Pinpoint the cell where the given text exists, returning its (X, Y) midpoint coordinate. 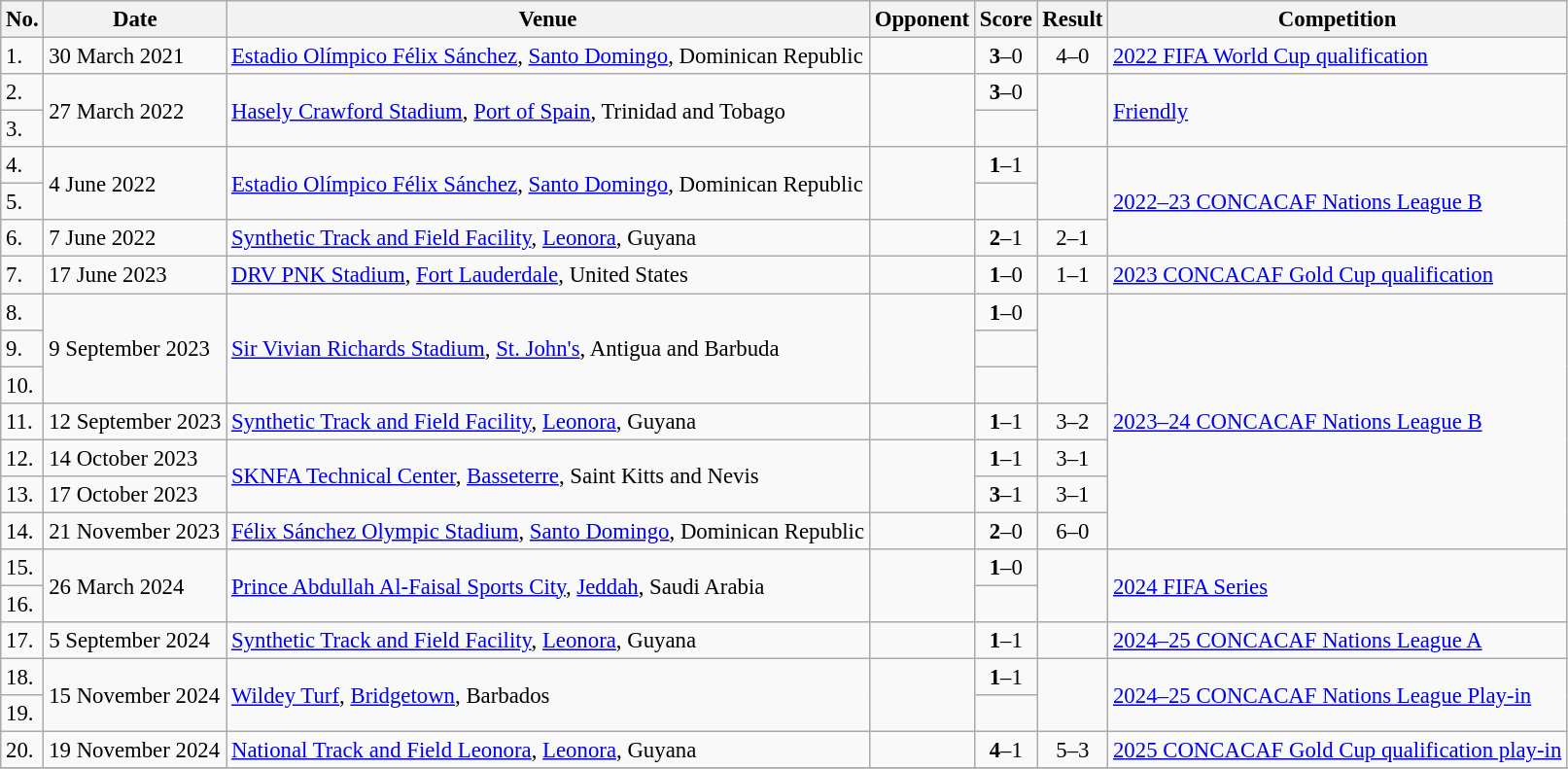
15. (22, 568)
19 November 2024 (135, 751)
Félix Sánchez Olympic Stadium, Santo Domingo, Dominican Republic (548, 531)
Result (1073, 19)
16. (22, 604)
20. (22, 751)
Venue (548, 19)
7. (22, 275)
5 September 2024 (135, 641)
5. (22, 202)
6. (22, 238)
4–1 (1005, 751)
18. (22, 678)
27 March 2022 (135, 111)
Friendly (1338, 111)
7 June 2022 (135, 238)
12 September 2023 (135, 421)
11. (22, 421)
Sir Vivian Richards Stadium, St. John's, Antigua and Barbuda (548, 348)
Opponent (922, 19)
14. (22, 531)
8. (22, 312)
2022 FIFA World Cup qualification (1338, 56)
1. (22, 56)
Competition (1338, 19)
4 June 2022 (135, 183)
3–2 (1073, 421)
12. (22, 458)
17 June 2023 (135, 275)
15 November 2024 (135, 696)
9 September 2023 (135, 348)
2023–24 CONCACAF Nations League B (1338, 422)
2023 CONCACAF Gold Cup qualification (1338, 275)
13. (22, 495)
2024–25 CONCACAF Nations League A (1338, 641)
9. (22, 348)
2024 FIFA Series (1338, 585)
2024–25 CONCACAF Nations League Play-in (1338, 696)
21 November 2023 (135, 531)
DRV PNK Stadium, Fort Lauderdale, United States (548, 275)
26 March 2024 (135, 585)
Date (135, 19)
2. (22, 92)
4. (22, 165)
14 October 2023 (135, 458)
5–3 (1073, 751)
4–0 (1073, 56)
SKNFA Technical Center, Basseterre, Saint Kitts and Nevis (548, 476)
10. (22, 385)
2022–23 CONCACAF Nations League B (1338, 202)
Wildey Turf, Bridgetown, Barbados (548, 696)
30 March 2021 (135, 56)
3. (22, 129)
2025 CONCACAF Gold Cup qualification play-in (1338, 751)
19. (22, 714)
National Track and Field Leonora, Leonora, Guyana (548, 751)
2–0 (1005, 531)
17 October 2023 (135, 495)
Hasely Crawford Stadium, Port of Spain, Trinidad and Tobago (548, 111)
Score (1005, 19)
17. (22, 641)
No. (22, 19)
6–0 (1073, 531)
Prince Abdullah Al-Faisal Sports City, Jeddah, Saudi Arabia (548, 585)
